Identify which cell holds the provided text, then report its (X, Y) central coordinate. 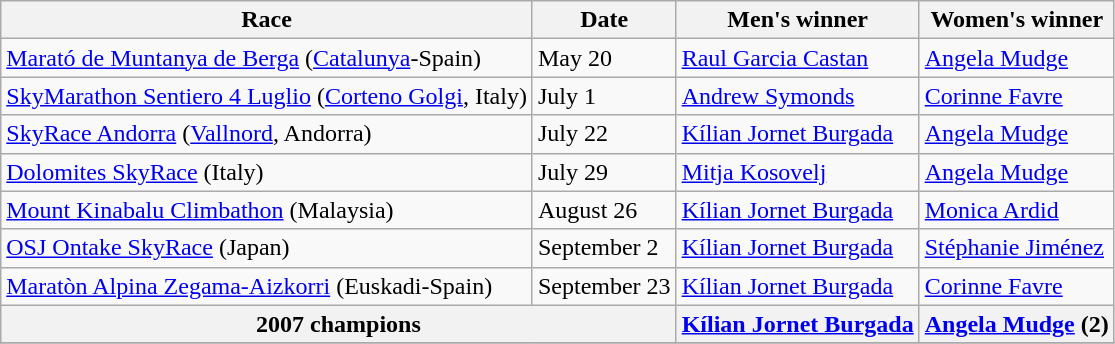
2007 champions (338, 324)
Angela Mudge (2) (1016, 324)
Marató de Muntanya de Berga (Catalunya-Spain) (267, 58)
Dolomites SkyRace (Italy) (267, 172)
Monica Ardid (1016, 210)
September 23 (604, 286)
July 22 (604, 134)
Men's winner (798, 20)
Andrew Symonds (798, 96)
Race (267, 20)
August 26 (604, 210)
OSJ Ontake SkyRace (Japan) (267, 248)
September 2 (604, 248)
Date (604, 20)
Women's winner (1016, 20)
Mitja Kosovelj (798, 172)
Mount Kinabalu Climbathon (Malaysia) (267, 210)
SkyMarathon Sentiero 4 Luglio (Corteno Golgi, Italy) (267, 96)
July 29 (604, 172)
July 1 (604, 96)
Stéphanie Jiménez (1016, 248)
May 20 (604, 58)
Maratòn Alpina Zegama-Aizkorri (Euskadi-Spain) (267, 286)
SkyRace Andorra (Vallnord, Andorra) (267, 134)
Raul Garcia Castan (798, 58)
